For the text-containing cell, return its midpoint in [x, y] coordinate format. 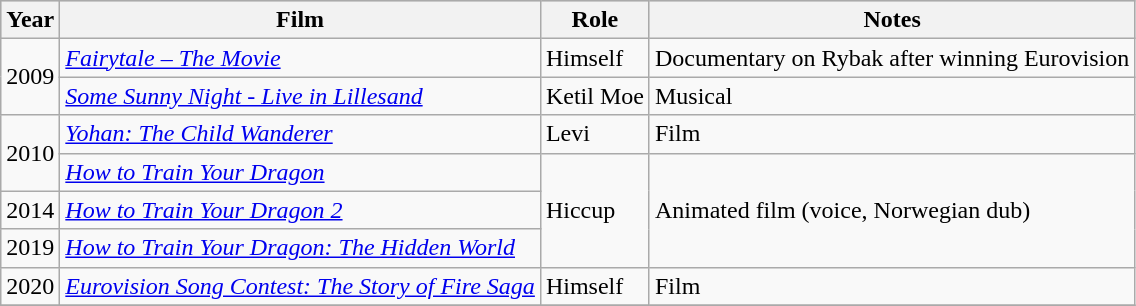
2019 [30, 248]
Year [30, 20]
How to Train Your Dragon [300, 172]
Animated film (voice, Norwegian dub) [892, 210]
How to Train Your Dragon 2 [300, 210]
Musical [892, 96]
Notes [892, 20]
Fairytale – The Movie [300, 58]
Levi [594, 134]
2020 [30, 286]
Yohan: The Child Wanderer [300, 134]
Role [594, 20]
2014 [30, 210]
Documentary on Rybak after winning Eurovision [892, 58]
2009 [30, 77]
2010 [30, 153]
Some Sunny Night - Live in Lillesand [300, 96]
How to Train Your Dragon: The Hidden World [300, 248]
Eurovision Song Contest: The Story of Fire Saga [300, 286]
Ketil Moe [594, 96]
Hiccup [594, 210]
